Return the [x, y] coordinate for the center point of the cell that contains the specified text.  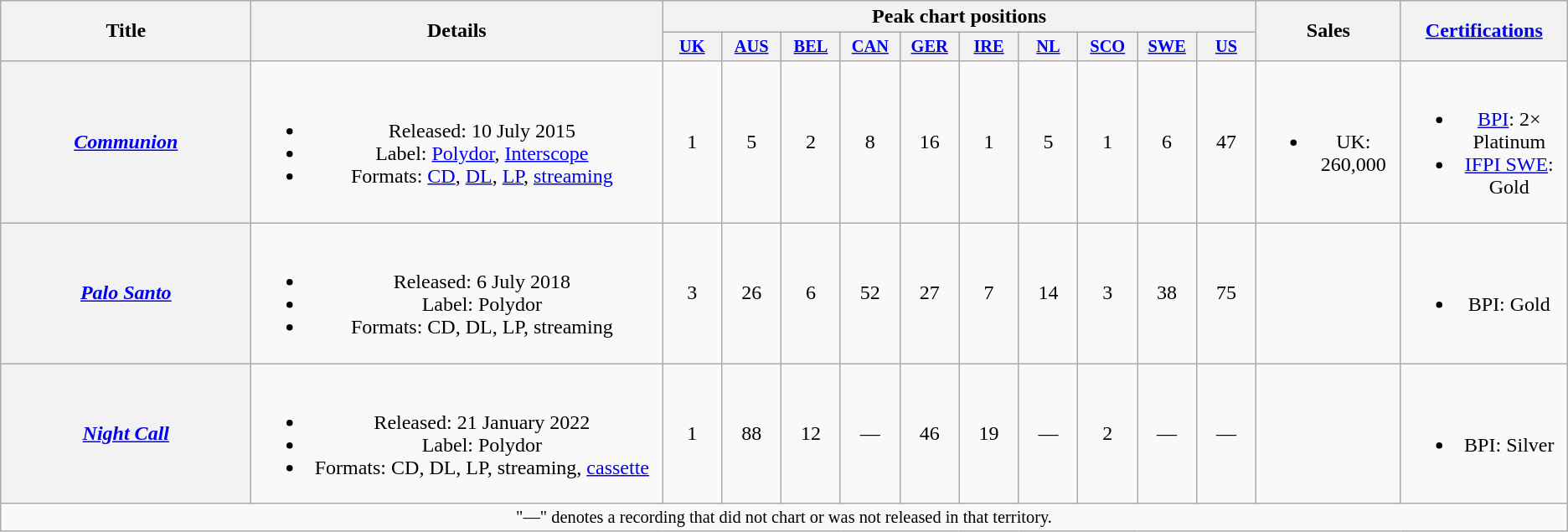
Title [126, 31]
27 [930, 293]
Details [457, 31]
GER [930, 47]
UK: 260,000 [1328, 142]
BPI: 2× PlatinumIFPI SWE: Gold [1484, 142]
US [1226, 47]
AUS [752, 47]
26 [752, 293]
19 [988, 434]
Released: 10 July 2015Label: Polydor, InterscopeFormats: CD, DL, LP, streaming [457, 142]
16 [930, 142]
75 [1226, 293]
Palo Santo [126, 293]
Peak chart positions [960, 17]
SCO [1107, 47]
Released: 6 July 2018Label: PolydorFormats: CD, DL, LP, streaming [457, 293]
Night Call [126, 434]
12 [811, 434]
7 [988, 293]
UK [692, 47]
88 [752, 434]
"—" denotes a recording that did not chart or was not released in that territory. [784, 518]
Communion [126, 142]
52 [869, 293]
Sales [1328, 31]
IRE [988, 47]
Released: 21 January 2022Label: PolydorFormats: CD, DL, LP, streaming, cassette [457, 434]
8 [869, 142]
46 [930, 434]
BPI: Silver [1484, 434]
CAN [869, 47]
BPI: Gold [1484, 293]
NL [1049, 47]
BEL [811, 47]
SWE [1168, 47]
38 [1168, 293]
14 [1049, 293]
Certifications [1484, 31]
47 [1226, 142]
